Find where the given text appears and provide that cell's center as [X, Y] coordinate. 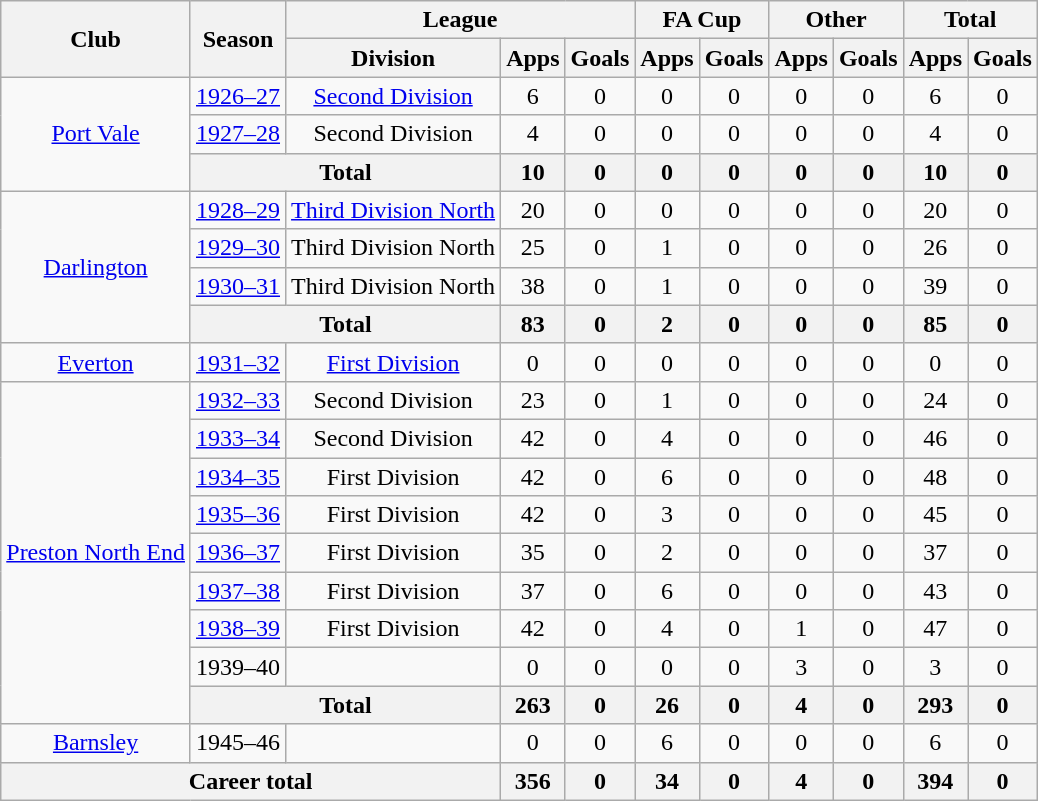
1933–34 [238, 438]
Barnsley [96, 743]
1935–36 [238, 515]
35 [533, 553]
1938–39 [238, 629]
Division [394, 58]
1931–32 [238, 362]
85 [935, 324]
1926–27 [238, 96]
1937–38 [238, 591]
34 [667, 781]
25 [533, 248]
1936–37 [238, 553]
Other [836, 20]
Darlington [96, 267]
38 [533, 286]
Career total [251, 781]
Port Vale [96, 134]
39 [935, 286]
263 [533, 705]
1934–35 [238, 477]
Season [238, 39]
45 [935, 515]
24 [935, 400]
356 [533, 781]
Club [96, 39]
23 [533, 400]
1928–29 [238, 210]
1932–33 [238, 400]
1945–46 [238, 743]
83 [533, 324]
League [460, 20]
293 [935, 705]
Everton [96, 362]
1930–31 [238, 286]
Preston North End [96, 552]
FA Cup [702, 20]
1929–30 [238, 248]
43 [935, 591]
1927–28 [238, 134]
46 [935, 438]
1939–40 [238, 667]
47 [935, 629]
48 [935, 477]
394 [935, 781]
